Determine the [x, y] coordinate at the center of the cell enclosing the given text.  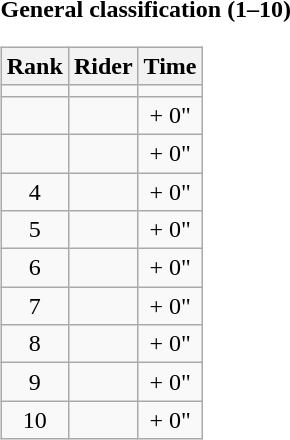
10 [34, 420]
9 [34, 382]
Rider [103, 66]
5 [34, 230]
4 [34, 191]
7 [34, 306]
Rank [34, 66]
8 [34, 344]
6 [34, 268]
Time [170, 66]
